Identify which cell holds the provided text, then report its [x, y] central coordinate. 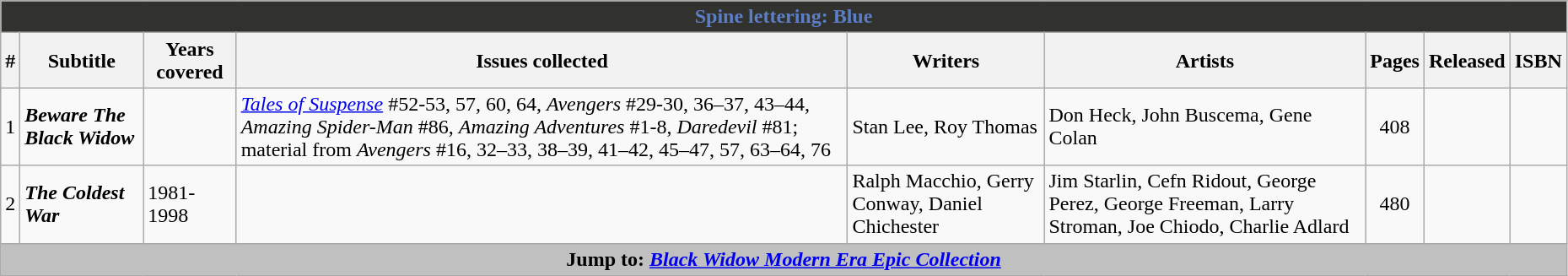
1 [10, 127]
Writers [946, 61]
Ralph Macchio, Gerry Conway, Daniel Chichester [946, 204]
Spine lettering: Blue [784, 17]
Artists [1204, 61]
Jump to: Black Widow Modern Era Epic Collection [784, 259]
Jim Starlin, Cefn Ridout, George Perez, George Freeman, Larry Stroman, Joe Chiodo, Charlie Adlard [1204, 204]
2 [10, 204]
Issues collected [542, 61]
Stan Lee, Roy Thomas [946, 127]
# [10, 61]
ISBN [1538, 61]
1981-1998 [190, 204]
480 [1395, 204]
The Coldest War [82, 204]
Released [1467, 61]
Years covered [190, 61]
Don Heck, John Buscema, Gene Colan [1204, 127]
408 [1395, 127]
Pages [1395, 61]
Subtitle [82, 61]
Beware The Black Widow [82, 127]
